Pinpoint the cell where the given text exists, returning its [X, Y] midpoint coordinate. 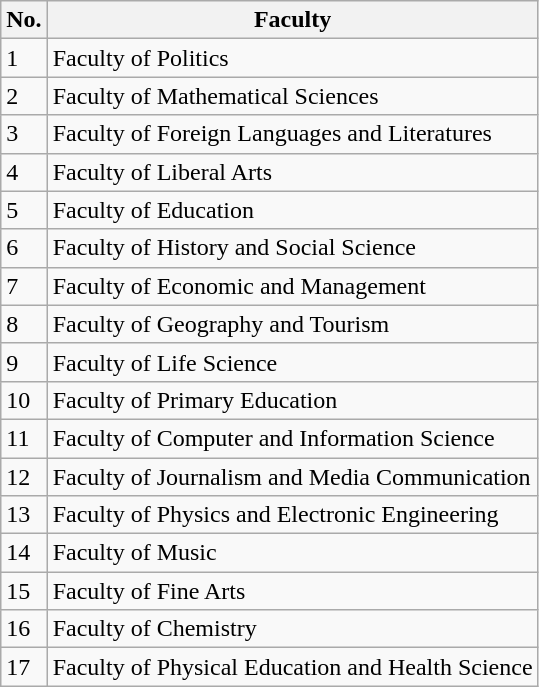
17 [24, 667]
3 [24, 134]
Faculty of Economic and Management [292, 286]
Faculty of Chemistry [292, 629]
Faculty of Life Science [292, 362]
1 [24, 58]
11 [24, 438]
Faculty of Geography and Tourism [292, 324]
No. [24, 20]
Faculty of Physical Education and Health Science [292, 667]
Faculty of Music [292, 553]
7 [24, 286]
9 [24, 362]
Faculty of Fine Arts [292, 591]
Faculty [292, 20]
Faculty of Politics [292, 58]
13 [24, 515]
Faculty of Primary Education [292, 400]
Faculty of Mathematical Sciences [292, 96]
12 [24, 477]
5 [24, 210]
16 [24, 629]
Faculty of Foreign Languages and Literatures [292, 134]
4 [24, 172]
Faculty of Journalism and Media Communication [292, 477]
8 [24, 324]
Faculty of Physics and Electronic Engineering [292, 515]
14 [24, 553]
Faculty of Computer and Information Science [292, 438]
2 [24, 96]
6 [24, 248]
Faculty of Education [292, 210]
Faculty of Liberal Arts [292, 172]
10 [24, 400]
15 [24, 591]
Faculty of History and Social Science [292, 248]
